Search for the cell housing the specified text and yield its (X, Y) center coordinate. 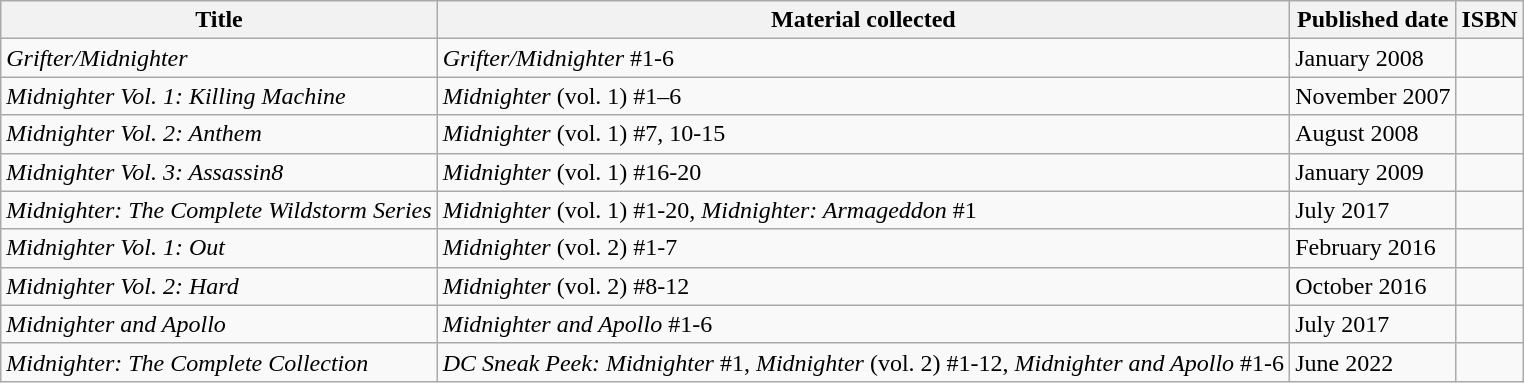
Midnighter (vol. 1) #16-20 (864, 172)
Grifter/Midnighter (219, 58)
November 2007 (1373, 96)
Midnighter: The Complete Collection (219, 362)
August 2008 (1373, 134)
ISBN (1490, 20)
Midnighter (vol. 2) #8-12 (864, 286)
January 2008 (1373, 58)
October 2016 (1373, 286)
Midnighter Vol. 3: Assassin8 (219, 172)
Midnighter and Apollo (219, 324)
Midnighter (vol. 1) #1-20, Midnighter: Armageddon #1 (864, 210)
Midnighter (vol. 1) #7, 10-15 (864, 134)
Midnighter Vol. 2: Hard (219, 286)
Midnighter and Apollo #1-6 (864, 324)
Grifter/Midnighter #1-6 (864, 58)
DC Sneak Peek: Midnighter #1, Midnighter (vol. 2) #1-12, Midnighter and Apollo #1-6 (864, 362)
Material collected (864, 20)
Published date (1373, 20)
Midnighter (vol. 1) #1–6 (864, 96)
Title (219, 20)
Midnighter Vol. 2: Anthem (219, 134)
February 2016 (1373, 248)
January 2009 (1373, 172)
Midnighter Vol. 1: Killing Machine (219, 96)
June 2022 (1373, 362)
Midnighter (vol. 2) #1-7 (864, 248)
Midnighter: The Complete Wildstorm Series (219, 210)
Midnighter Vol. 1: Out (219, 248)
